Determine the [X, Y] coordinate at the center of the cell enclosing the given text.  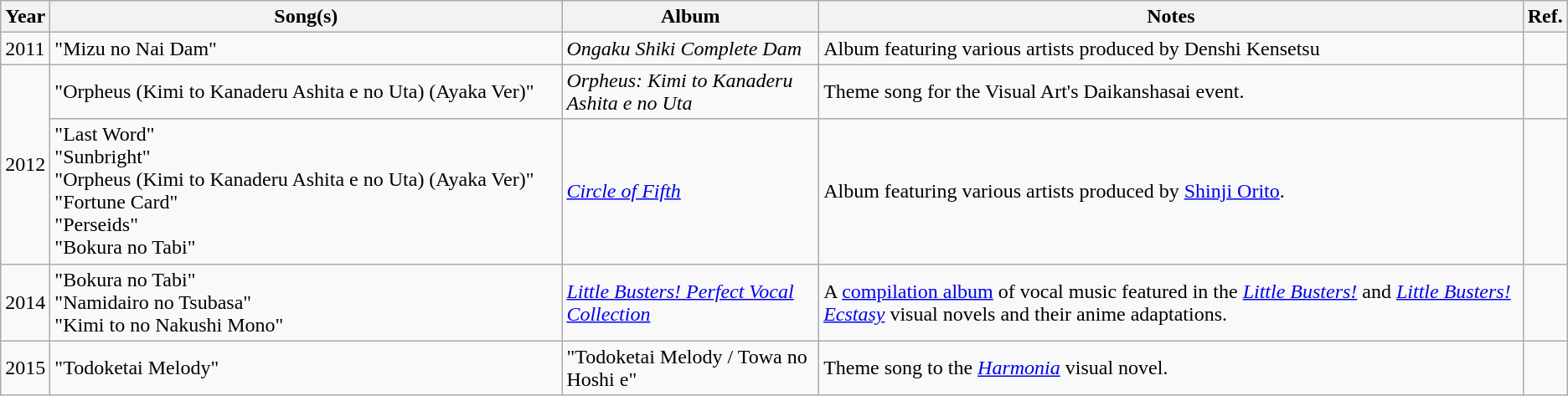
"Orpheus (Kimi to Kanaderu Ashita e no Uta) (Ayaka Ver)" [307, 92]
Circle of Fifth [690, 191]
"Last Word""Sunbright""Orpheus (Kimi to Kanaderu Ashita e no Uta) (Ayaka Ver)""Fortune Card""Perseids""Bokura no Tabi" [307, 191]
Orpheus: Kimi to Kanaderu Ashita e no Uta [690, 92]
Ref. [1545, 17]
Ongaku Shiki Complete Dam [690, 49]
Notes [1171, 17]
Theme song to the Harmonia visual novel. [1171, 368]
A compilation album of vocal music featured in the Little Busters! and Little Busters! Ecstasy visual novels and their anime adaptations. [1171, 302]
Year [25, 17]
Little Busters! Perfect Vocal Collection [690, 302]
2012 [25, 164]
"Bokura no Tabi""Namidairo no Tsubasa""Kimi to no Nakushi Mono" [307, 302]
Album featuring various artists produced by Shinji Orito. [1171, 191]
2011 [25, 49]
"Mizu no Nai Dam" [307, 49]
Theme song for the Visual Art's Daikanshasai event. [1171, 92]
"Todoketai Melody / Towa no Hoshi e" [690, 368]
"Todoketai Melody" [307, 368]
2014 [25, 302]
Album [690, 17]
Album featuring various artists produced by Denshi Kensetsu [1171, 49]
Song(s) [307, 17]
2015 [25, 368]
